Return [X, Y] of the center of cell containing provided text 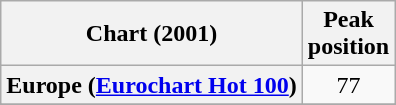
Europe (Eurochart Hot 100) [152, 85]
77 [348, 85]
Chart (2001) [152, 34]
Peakposition [348, 34]
